Scan for the cell matching the given text and deliver its [x, y] coordinate at center. 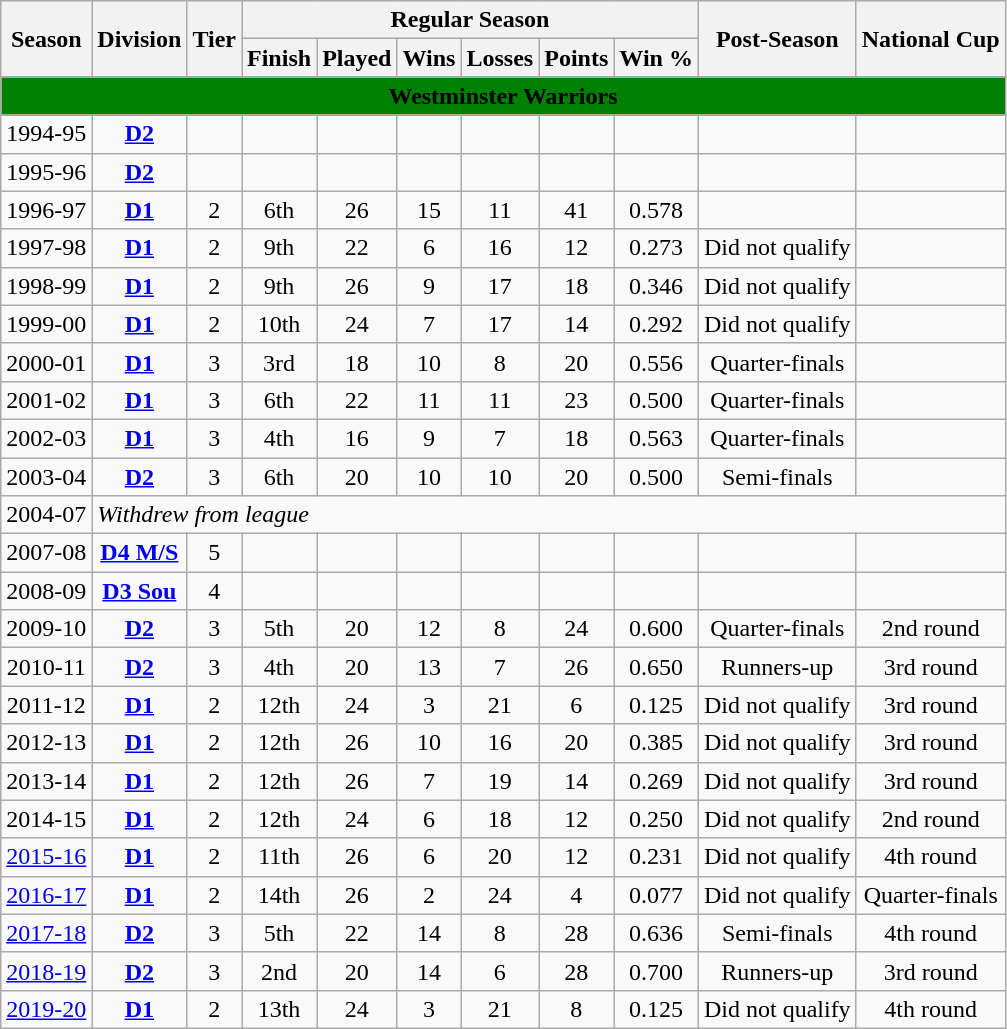
0.600 [656, 629]
2009-10 [46, 629]
2018-19 [46, 971]
0.250 [656, 819]
2008-09 [46, 591]
0.292 [656, 324]
National Cup [930, 39]
0.563 [656, 438]
Played [357, 58]
41 [576, 210]
Season [46, 39]
Withdrew from league [548, 515]
14th [280, 895]
2001-02 [46, 400]
0.273 [656, 248]
10th [280, 324]
Win % [656, 58]
2017-18 [46, 933]
2019-20 [46, 1009]
2013-14 [46, 781]
2010-11 [46, 667]
1997-98 [46, 248]
1996-97 [46, 210]
1995-96 [46, 172]
Division [140, 39]
1999-00 [46, 324]
2012-13 [46, 743]
2002-03 [46, 438]
0.578 [656, 210]
15 [429, 210]
2000-01 [46, 362]
1994-95 [46, 134]
Finish [280, 58]
0.077 [656, 895]
13th [280, 1009]
2014-15 [46, 819]
D3 Sou [140, 591]
0.231 [656, 857]
0.269 [656, 781]
D4 M/S [140, 553]
Westminster Warriors [504, 96]
0.650 [656, 667]
Losses [500, 58]
11th [280, 857]
2004-07 [46, 515]
2nd [280, 971]
Wins [429, 58]
Tier [214, 39]
Post-Season [777, 39]
0.556 [656, 362]
0.385 [656, 743]
2015-16 [46, 857]
2007-08 [46, 553]
2003-04 [46, 477]
Points [576, 58]
0.700 [656, 971]
Regular Season [470, 20]
23 [576, 400]
13 [429, 667]
1998-99 [46, 286]
19 [500, 781]
2016-17 [46, 895]
0.346 [656, 286]
5 [214, 553]
0.636 [656, 933]
2011-12 [46, 705]
3rd [280, 362]
